Locate the cell with the specified text and output its (X, Y) center coordinate. 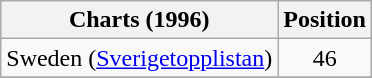
Position (325, 20)
46 (325, 58)
Charts (1996) (140, 20)
Sweden (Sverigetopplistan) (140, 58)
